For the text-containing cell, return its midpoint in (X, Y) coordinate format. 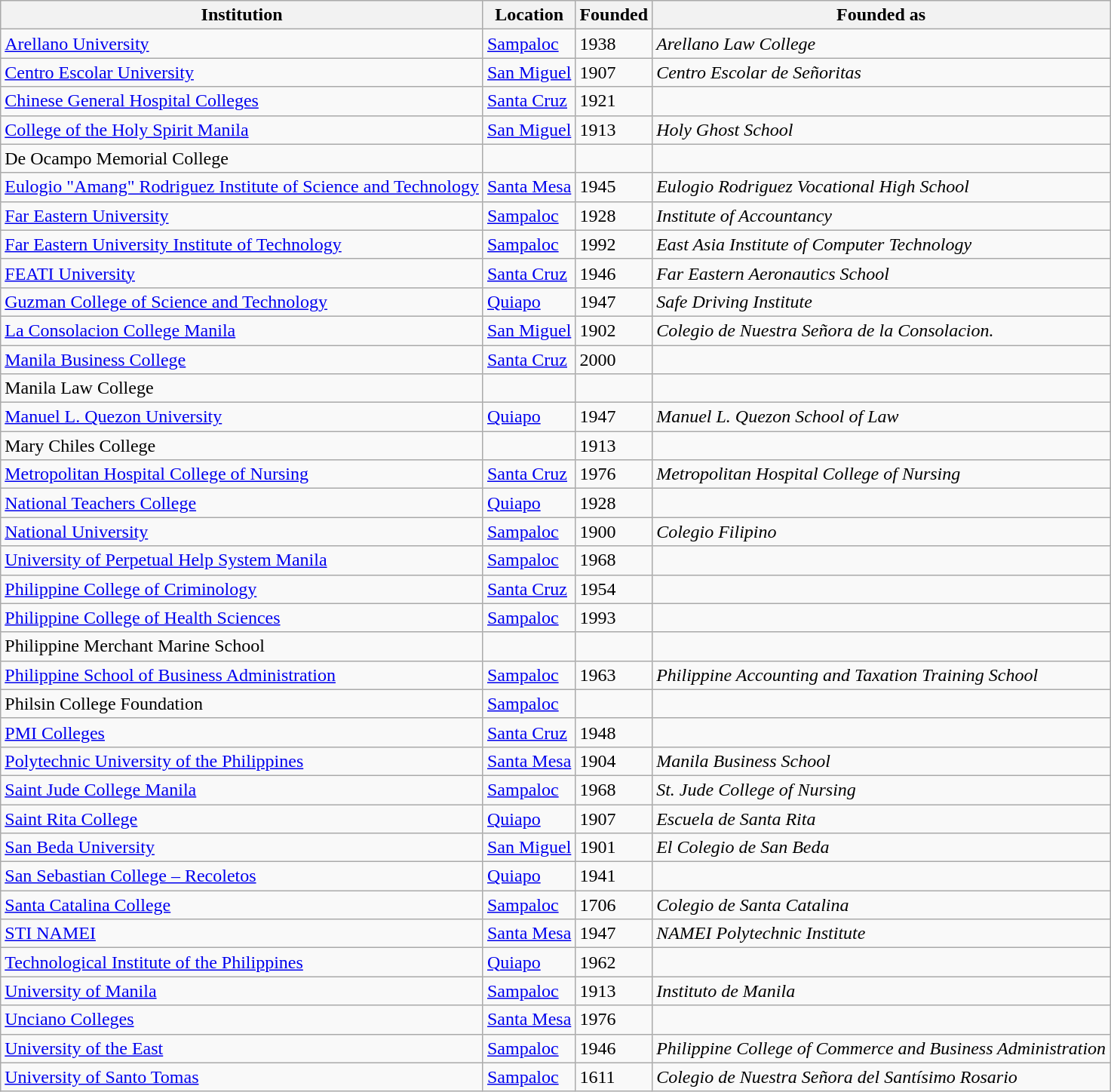
Manila Business School (881, 761)
Eulogio "Amang" Rodriguez Institute of Science and Technology (242, 187)
Safe Driving Institute (881, 302)
Institute of Accountancy (881, 216)
University of Santo Tomas (242, 1077)
Far Eastern University Institute of Technology (242, 244)
Colegio de Nuestra Señora de la Consolacion. (881, 330)
Manila Business College (242, 360)
Manuel L. Quezon School of Law (881, 417)
Chinese General Hospital Colleges (242, 101)
STI NAMEI (242, 934)
Polytechnic University of the Philippines (242, 761)
Eulogio Rodriguez Vocational High School (881, 187)
Arellano Law College (881, 44)
Philippine School of Business Administration (242, 675)
PMI Colleges (242, 732)
Founded as (881, 15)
Centro Escolar University (242, 72)
Technological Institute of the Philippines (242, 962)
Mary Chiles College (242, 446)
Instituto de Manila (881, 991)
Institution (242, 15)
1962 (614, 962)
Philippine College of Health Sciences (242, 618)
Arellano University (242, 44)
Colegio de Nuestra Señora del Santísimo Rosario (881, 1077)
1945 (614, 187)
Philippine Accounting and Taxation Training School (881, 675)
1611 (614, 1077)
1900 (614, 532)
1904 (614, 761)
Far Eastern Aeronautics School (881, 273)
Location (529, 15)
Colegio Filipino (881, 532)
University of Manila (242, 991)
Philippine College of Commerce and Business Administration (881, 1048)
Escuela de Santa Rita (881, 818)
1941 (614, 876)
1993 (614, 618)
University of the East (242, 1048)
Unciano Colleges (242, 1020)
Manila Law College (242, 388)
Philippine College of Criminology (242, 589)
1901 (614, 848)
Far Eastern University (242, 216)
University of Perpetual Help System Manila (242, 560)
1954 (614, 589)
El Colegio de San Beda (881, 848)
National Teachers College (242, 503)
Guzman College of Science and Technology (242, 302)
San Sebastian College – Recoletos (242, 876)
Saint Jude College Manila (242, 790)
1921 (614, 101)
Santa Catalina College (242, 905)
National University (242, 532)
1963 (614, 675)
FEATI University (242, 273)
2000 (614, 360)
Founded (614, 15)
Saint Rita College (242, 818)
1948 (614, 732)
Philippine Merchant Marine School (242, 646)
College of the Holy Spirit Manila (242, 130)
Manuel L. Quezon University (242, 417)
1902 (614, 330)
East Asia Institute of Computer Technology (881, 244)
La Consolacion College Manila (242, 330)
NAMEI Polytechnic Institute (881, 934)
Colegio de Santa Catalina (881, 905)
Philsin College Foundation (242, 704)
Holy Ghost School (881, 130)
De Ocampo Memorial College (242, 158)
St. Jude College of Nursing (881, 790)
San Beda University (242, 848)
Centro Escolar de Señoritas (881, 72)
1938 (614, 44)
1992 (614, 244)
1706 (614, 905)
